Extract the (X, Y) coordinate from the center of the cell holding the provided text.  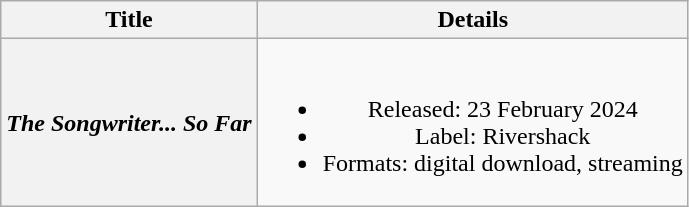
Details (472, 20)
Title (129, 20)
The Songwriter... So Far (129, 122)
Released: 23 February 2024Label: RivershackFormats: digital download, streaming (472, 122)
